Identify which cell holds the provided text, then report its [X, Y] central coordinate. 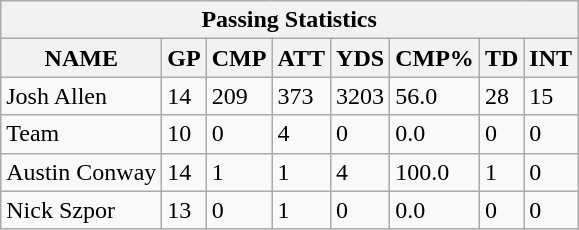
Passing Statistics [290, 20]
TD [501, 58]
Team [82, 134]
YDS [360, 58]
373 [302, 96]
209 [239, 96]
10 [184, 134]
Josh Allen [82, 96]
CMP% [435, 58]
Nick Szpor [82, 210]
100.0 [435, 172]
28 [501, 96]
3203 [360, 96]
15 [551, 96]
NAME [82, 58]
GP [184, 58]
ATT [302, 58]
INT [551, 58]
13 [184, 210]
56.0 [435, 96]
Austin Conway [82, 172]
CMP [239, 58]
